Output the [x, y] coordinate of the center of the cell containing the given text.  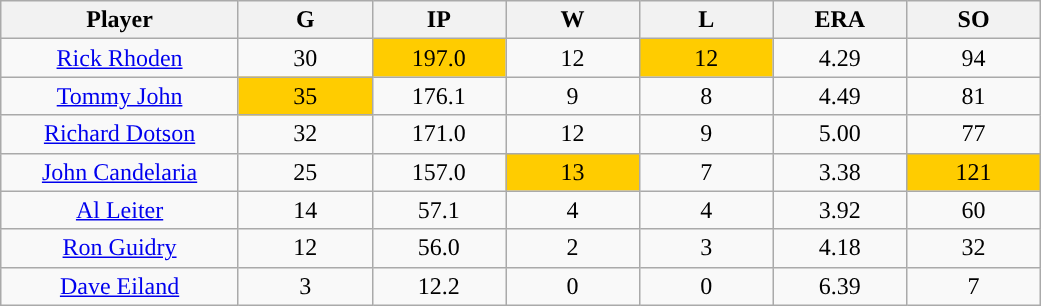
Ron Guidry [120, 248]
171.0 [439, 134]
12.2 [439, 286]
ERA [840, 20]
157.0 [439, 172]
3.38 [840, 172]
3.92 [840, 210]
25 [305, 172]
14 [305, 210]
30 [305, 58]
John Candelaria [120, 172]
L [706, 20]
77 [974, 134]
Tommy John [120, 96]
4.29 [840, 58]
Al Leiter [120, 210]
8 [706, 96]
Rick Rhoden [120, 58]
Richard Dotson [120, 134]
121 [974, 172]
6.39 [840, 286]
Player [120, 20]
2 [573, 248]
60 [974, 210]
57.1 [439, 210]
176.1 [439, 96]
IP [439, 20]
5.00 [840, 134]
SO [974, 20]
4.18 [840, 248]
197.0 [439, 58]
G [305, 20]
35 [305, 96]
Dave Eiland [120, 286]
4.49 [840, 96]
13 [573, 172]
56.0 [439, 248]
81 [974, 96]
94 [974, 58]
W [573, 20]
